Return (x, y) of the center of cell containing provided text 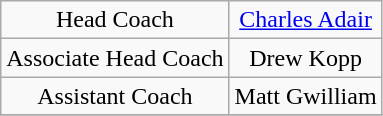
Associate Head Coach (115, 58)
Assistant Coach (115, 96)
Charles Adair (306, 20)
Matt Gwilliam (306, 96)
Drew Kopp (306, 58)
Head Coach (115, 20)
